Capture the cell that displays the provided text and extract its (x, y) central coordinate. 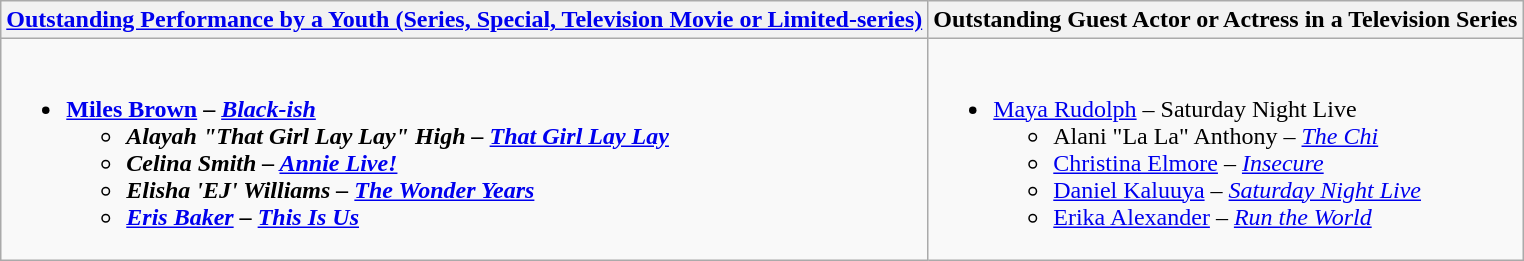
Outstanding Guest Actor or Actress in a Television Series (1226, 20)
Outstanding Performance by a Youth (Series, Special, Television Movie or Limited-series) (464, 20)
